Identify which cell holds the provided text, then report its [x, y] central coordinate. 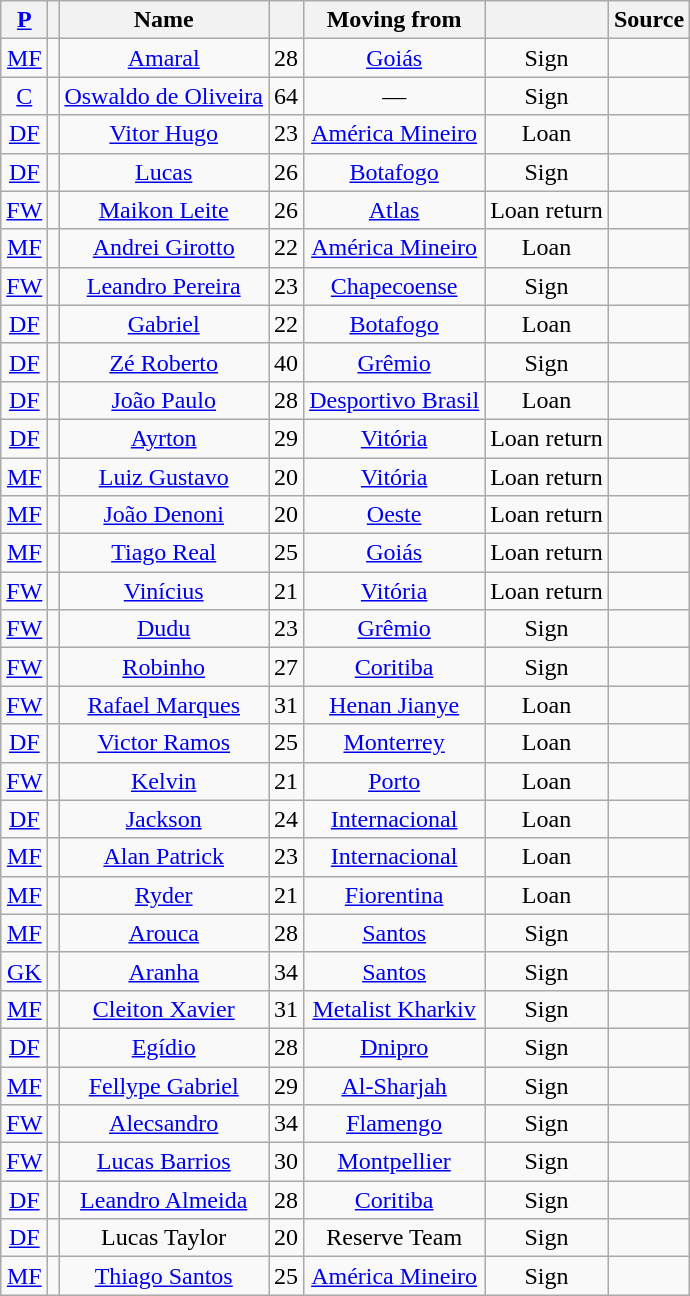
Fellype Gabriel [164, 1085]
Thiago Santos [164, 1276]
Dnipro [394, 1047]
Amaral [164, 58]
Aranha [164, 971]
40 [286, 362]
Atlas [394, 210]
Al-Sharjah [394, 1085]
Montpellier [394, 1162]
Vitor Hugo [164, 134]
Chapecoense [394, 286]
P [24, 20]
Vinícius [164, 591]
João Paulo [164, 400]
C [24, 96]
Alan Patrick [164, 857]
30 [286, 1162]
Gabriel [164, 324]
Fiorentina [394, 895]
Moving from [394, 20]
24 [286, 819]
Tiago Real [164, 553]
Leandro Pereira [164, 286]
Egídio [164, 1047]
Ryder [164, 895]
Victor Ramos [164, 743]
— [394, 96]
Luiz Gustavo [164, 477]
Oswaldo de Oliveira [164, 96]
Cleiton Xavier [164, 1009]
Monterrey [394, 743]
Alecsandro [164, 1124]
Rafael Marques [164, 705]
Zé Roberto [164, 362]
GK [24, 971]
Andrei Girotto [164, 248]
Source [648, 20]
Dudu [164, 629]
Lucas [164, 172]
Robinho [164, 667]
Ayrton [164, 438]
27 [286, 667]
Arouca [164, 933]
Reserve Team [394, 1238]
Kelvin [164, 781]
Oeste [394, 515]
Flamengo [394, 1124]
João Denoni [164, 515]
Desportivo Brasil [394, 400]
Leandro Almeida [164, 1200]
64 [286, 96]
Name [164, 20]
Porto [394, 781]
Henan Jianye [394, 705]
Metalist Kharkiv [394, 1009]
Lucas Taylor [164, 1238]
Lucas Barrios [164, 1162]
Jackson [164, 819]
Maikon Leite [164, 210]
